Pinpoint the cell where the given text exists, returning its [x, y] midpoint coordinate. 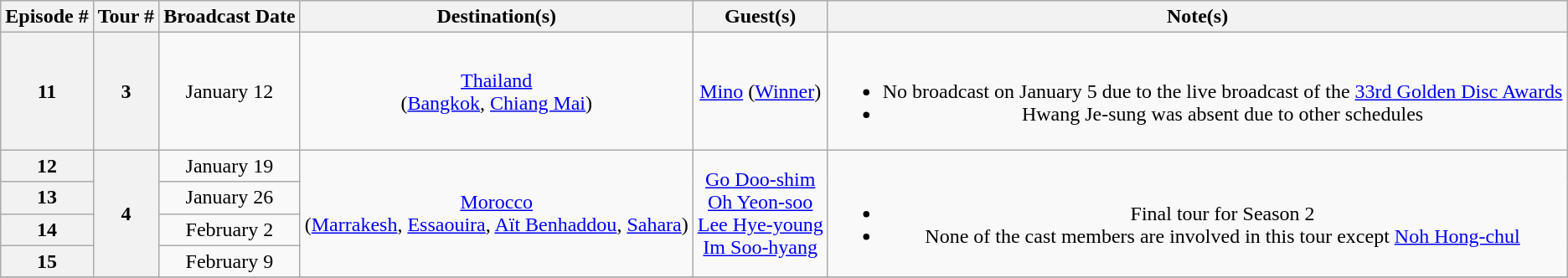
February 9 [230, 261]
Broadcast Date [230, 17]
Thailand(Bangkok, Chiang Mai) [496, 91]
13 [47, 198]
Guest(s) [761, 17]
Final tour for Season 2None of the cast members are involved in this tour except Noh Hong-chul [1198, 214]
No broadcast on January 5 due to the live broadcast of the 33rd Golden Disc AwardsHwang Je-sung was absent due to other schedules [1198, 91]
11 [47, 91]
Episode # [47, 17]
Mino (Winner) [761, 91]
Go Doo-shimOh Yeon-sooLee Hye-youngIm Soo-hyang [761, 214]
15 [47, 261]
Tour # [126, 17]
4 [126, 214]
Destination(s) [496, 17]
February 2 [230, 229]
Note(s) [1198, 17]
January 12 [230, 91]
3 [126, 91]
12 [47, 166]
January 19 [230, 166]
January 26 [230, 198]
14 [47, 229]
Morocco(Marrakesh, Essaouira, Aït Benhaddou, Sahara) [496, 214]
